Provide the (x, y) coordinate of the cell's center where the given text is located.  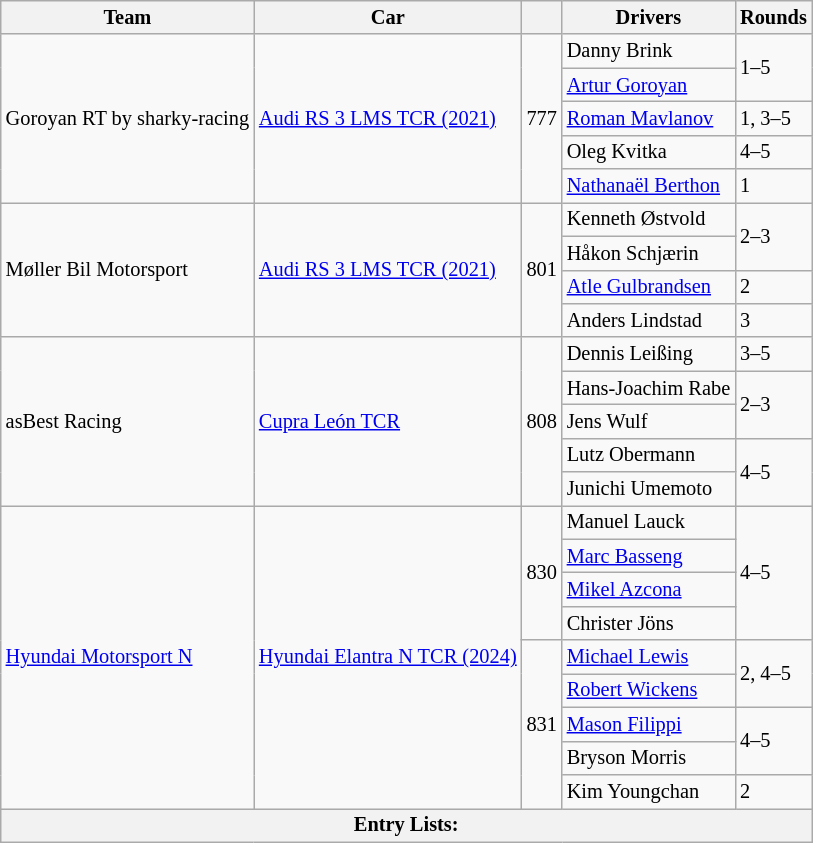
Kenneth Østvold (648, 219)
Car (388, 17)
1–5 (774, 68)
Drivers (648, 17)
Danny Brink (648, 51)
Mikel Azcona (648, 589)
Roman Mavlanov (648, 118)
830 (542, 572)
Oleg Kvitka (648, 152)
1 (774, 186)
808 (542, 421)
Robert Wickens (648, 690)
1, 3–5 (774, 118)
Marc Basseng (648, 556)
Cupra León TCR (388, 421)
Håkon Schjærin (648, 253)
Hans-Joachim Rabe (648, 388)
Rounds (774, 17)
2, 4–5 (774, 674)
3 (774, 320)
Artur Goroyan (648, 85)
Team (128, 17)
777 (542, 118)
801 (542, 270)
Hyundai Motorsport N (128, 656)
Michael Lewis (648, 657)
Mason Filippi (648, 724)
Entry Lists: (406, 825)
asBest Racing (128, 421)
Junichi Umemoto (648, 489)
Lutz Obermann (648, 455)
Goroyan RT by sharky-racing (128, 118)
Manuel Lauck (648, 522)
Jens Wulf (648, 421)
Hyundai Elantra N TCR (2024) (388, 656)
Atle Gulbrandsen (648, 287)
Bryson Morris (648, 758)
Dennis Leißing (648, 354)
Christer Jöns (648, 623)
Anders Lindstad (648, 320)
831 (542, 724)
Nathanaël Berthon (648, 186)
3–5 (774, 354)
Kim Youngchan (648, 791)
Møller Bil Motorsport (128, 270)
